Return [x, y] of the center of cell containing provided text 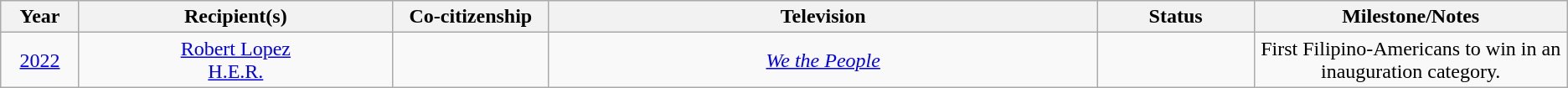
Television [823, 17]
Year [40, 17]
Status [1176, 17]
2022 [40, 60]
Co-citizenship [471, 17]
First Filipino-Americans to win in an inauguration category. [1411, 60]
Milestone/Notes [1411, 17]
We the People [823, 60]
Robert LopezH.E.R. [235, 60]
Recipient(s) [235, 17]
